Pinpoint the cell where the given text exists, returning its [x, y] midpoint coordinate. 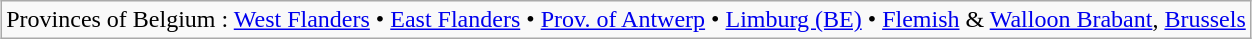
Provinces of Belgium : West Flanders • East Flanders • Prov. of Antwerp • Limburg (BE) • Flemish & Walloon Brabant, Brussels [626, 20]
